Pinpoint the cell where the given text exists, returning its [X, Y] midpoint coordinate. 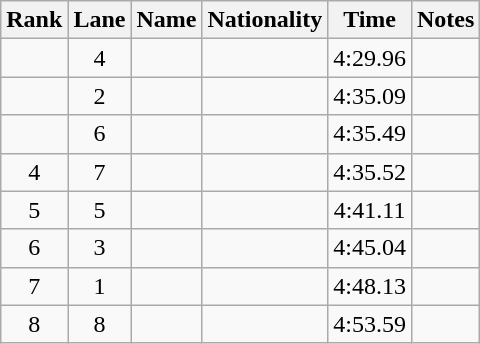
4:45.04 [370, 248]
Name [166, 20]
4:35.52 [370, 172]
3 [100, 248]
4:41.11 [370, 210]
4:35.49 [370, 134]
4:53.59 [370, 324]
4:29.96 [370, 58]
Nationality [265, 20]
1 [100, 286]
2 [100, 96]
4:48.13 [370, 286]
Lane [100, 20]
Time [370, 20]
Rank [34, 20]
Notes [445, 20]
4:35.09 [370, 96]
